Extract the [X, Y] coordinate from the center of the cell holding the provided text.  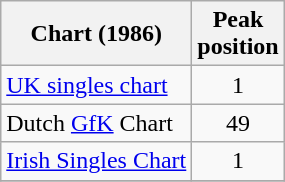
49 [238, 123]
UK singles chart [96, 85]
Chart (1986) [96, 34]
Peakposition [238, 34]
Irish Singles Chart [96, 161]
Dutch GfK Chart [96, 123]
